Output the [x, y] coordinate of the center of the cell containing the given text.  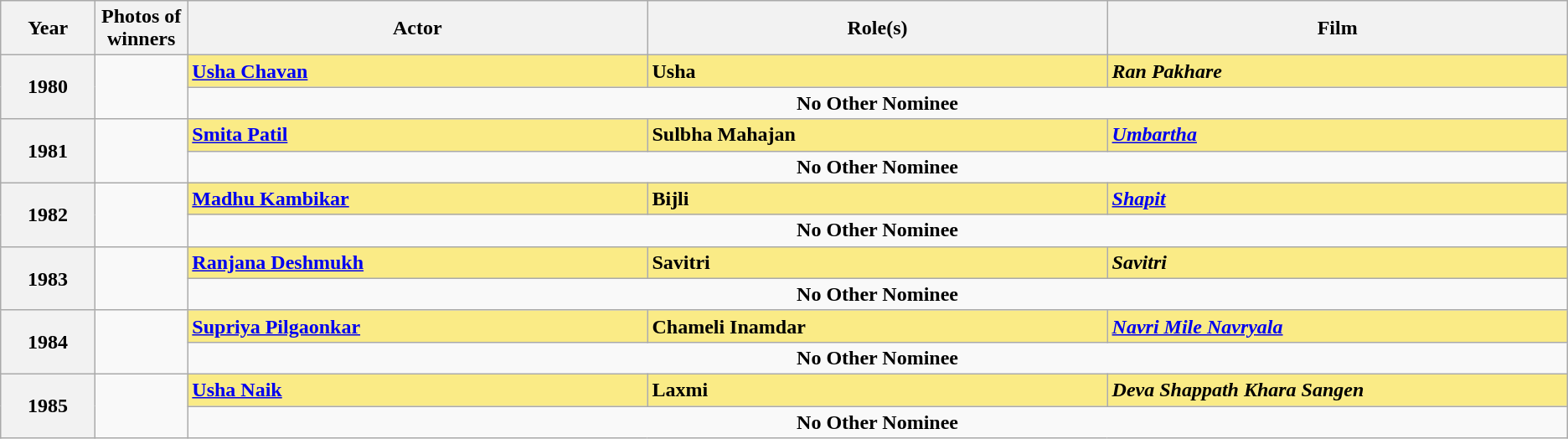
Chameli Inamdar [878, 326]
1984 [49, 342]
Umbartha [1337, 135]
Smita Patil [417, 135]
Photos of winners [142, 28]
Film [1337, 28]
Ran Pakhare [1337, 71]
Supriya Pilgaonkar [417, 326]
Usha [878, 71]
Bijli [878, 199]
Year [49, 28]
Deva Shappath Khara Sangen [1337, 390]
1985 [49, 405]
1983 [49, 278]
Role(s) [878, 28]
Navri Mile Navryala [1337, 326]
Laxmi [878, 390]
Usha Chavan [417, 71]
Sulbha Mahajan [878, 135]
1982 [49, 214]
1981 [49, 151]
Shapit [1337, 199]
1980 [49, 87]
Usha Naik [417, 390]
Ranjana Deshmukh [417, 262]
Madhu Kambikar [417, 199]
Actor [417, 28]
